Locate the cell with the specified text and output its [x, y] center coordinate. 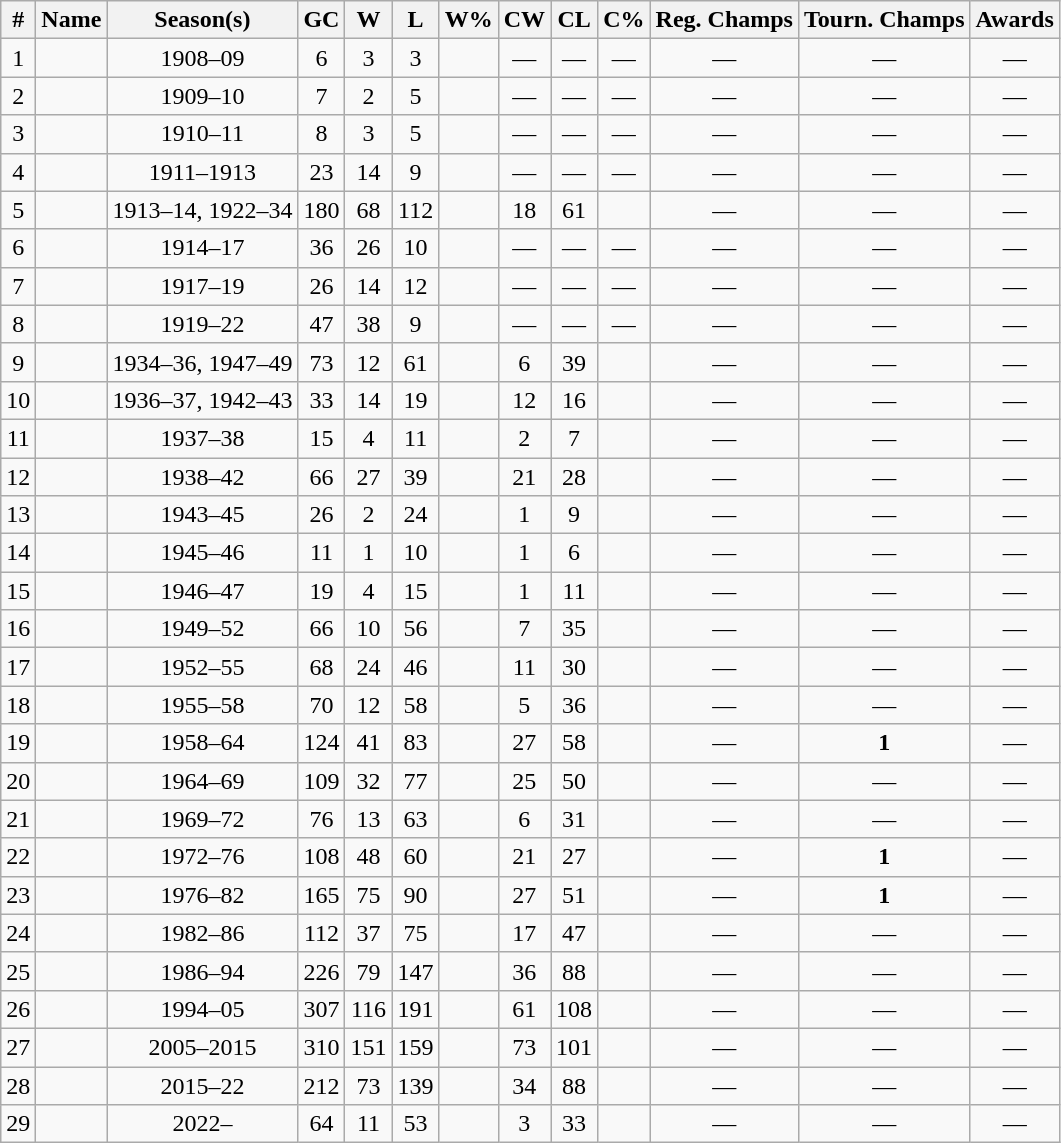
CL [574, 20]
32 [368, 781]
79 [368, 971]
C% [624, 20]
W% [468, 20]
L [416, 20]
1969–72 [202, 819]
1982–86 [202, 933]
1911–1913 [202, 172]
1964–69 [202, 781]
64 [322, 1124]
165 [322, 895]
180 [322, 210]
W [368, 20]
38 [368, 324]
1945–46 [202, 553]
53 [416, 1124]
226 [322, 971]
1913–14, 1922–34 [202, 210]
31 [574, 819]
37 [368, 933]
22 [18, 857]
35 [574, 629]
56 [416, 629]
2005–2015 [202, 1047]
Name [72, 20]
159 [416, 1047]
2022– [202, 1124]
Awards [1014, 20]
116 [368, 1009]
1952–55 [202, 667]
GC [322, 20]
310 [322, 1047]
1934–36, 1947–49 [202, 362]
48 [368, 857]
51 [574, 895]
50 [574, 781]
124 [322, 743]
1908–09 [202, 58]
2015–22 [202, 1085]
Reg. Champs [724, 20]
46 [416, 667]
# [18, 20]
CW [524, 20]
77 [416, 781]
30 [574, 667]
101 [574, 1047]
1910–11 [202, 134]
Season(s) [202, 20]
1914–17 [202, 248]
1972–76 [202, 857]
1955–58 [202, 705]
1994–05 [202, 1009]
Tourn. Champs [884, 20]
1976–82 [202, 895]
1986–94 [202, 971]
109 [322, 781]
70 [322, 705]
1946–47 [202, 591]
20 [18, 781]
1919–22 [202, 324]
307 [322, 1009]
83 [416, 743]
1949–52 [202, 629]
1943–45 [202, 515]
1937–38 [202, 438]
76 [322, 819]
90 [416, 895]
191 [416, 1009]
212 [322, 1085]
1958–64 [202, 743]
1936–37, 1942–43 [202, 400]
60 [416, 857]
29 [18, 1124]
139 [416, 1085]
1938–42 [202, 477]
34 [524, 1085]
151 [368, 1047]
1909–10 [202, 96]
63 [416, 819]
1917–19 [202, 286]
41 [368, 743]
147 [416, 971]
